Scan for the cell matching the given text and deliver its (X, Y) coordinate at center. 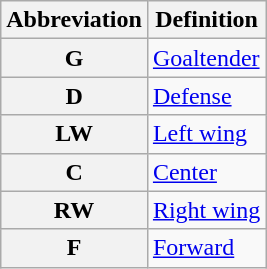
G (74, 58)
F (74, 248)
Definition (206, 20)
C (74, 172)
Forward (206, 248)
Left wing (206, 134)
RW (74, 210)
Abbreviation (74, 20)
LW (74, 134)
Right wing (206, 210)
Goaltender (206, 58)
Center (206, 172)
Defense (206, 96)
D (74, 96)
